Scan for the cell matching the given text and deliver its (x, y) coordinate at center. 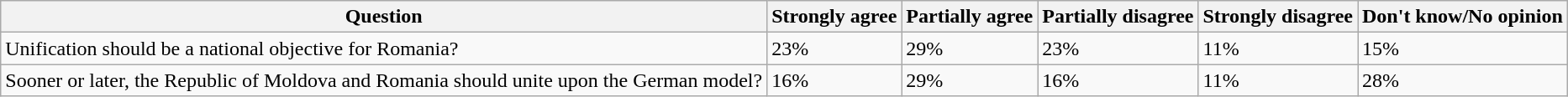
Question (384, 17)
Unification should be a national objective for Romania? (384, 48)
Partially agree (970, 17)
28% (1463, 80)
Sooner or later, the Republic of Moldova and Romania should unite upon the German model? (384, 80)
Strongly disagree (1278, 17)
Partially disagree (1118, 17)
15% (1463, 48)
Strongly agree (834, 17)
Don't know/No opinion (1463, 17)
